Provide the (x, y) coordinate of the cell's center where the given text is located.  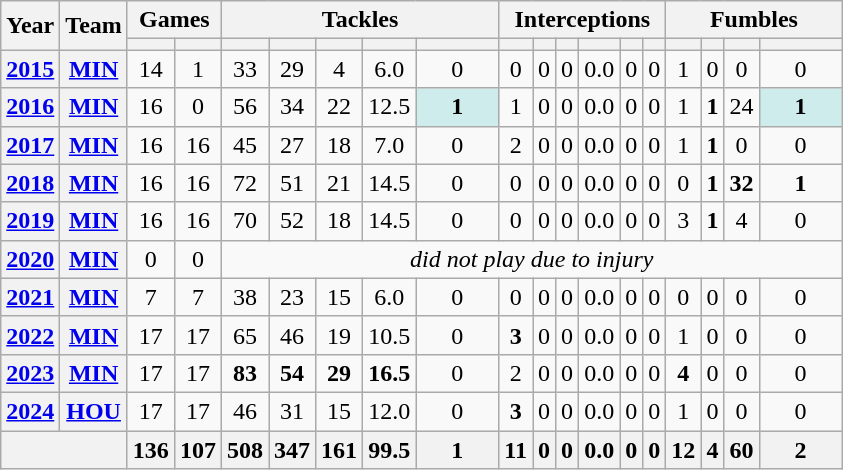
10.5 (390, 335)
83 (244, 373)
45 (244, 145)
11 (516, 449)
161 (340, 449)
Team (94, 26)
2023 (30, 373)
34 (292, 107)
52 (292, 221)
54 (292, 373)
2021 (30, 297)
19 (340, 335)
56 (244, 107)
16.5 (390, 373)
21 (340, 183)
136 (150, 449)
Year (30, 26)
65 (244, 335)
24 (742, 107)
508 (244, 449)
14 (150, 69)
72 (244, 183)
Tackles (360, 20)
2019 (30, 221)
31 (292, 411)
32 (742, 183)
347 (292, 449)
12 (684, 449)
Fumbles (754, 20)
107 (198, 449)
2018 (30, 183)
23 (292, 297)
12.5 (390, 107)
51 (292, 183)
60 (742, 449)
HOU (94, 411)
7.0 (390, 145)
70 (244, 221)
2017 (30, 145)
99.5 (390, 449)
38 (244, 297)
2016 (30, 107)
33 (244, 69)
22 (340, 107)
2020 (30, 259)
12.0 (390, 411)
2022 (30, 335)
2024 (30, 411)
Games (174, 20)
27 (292, 145)
did not play due to injury (532, 259)
2015 (30, 69)
Interceptions (582, 20)
